Return the (X, Y) coordinate for the center point of the cell that contains the specified text.  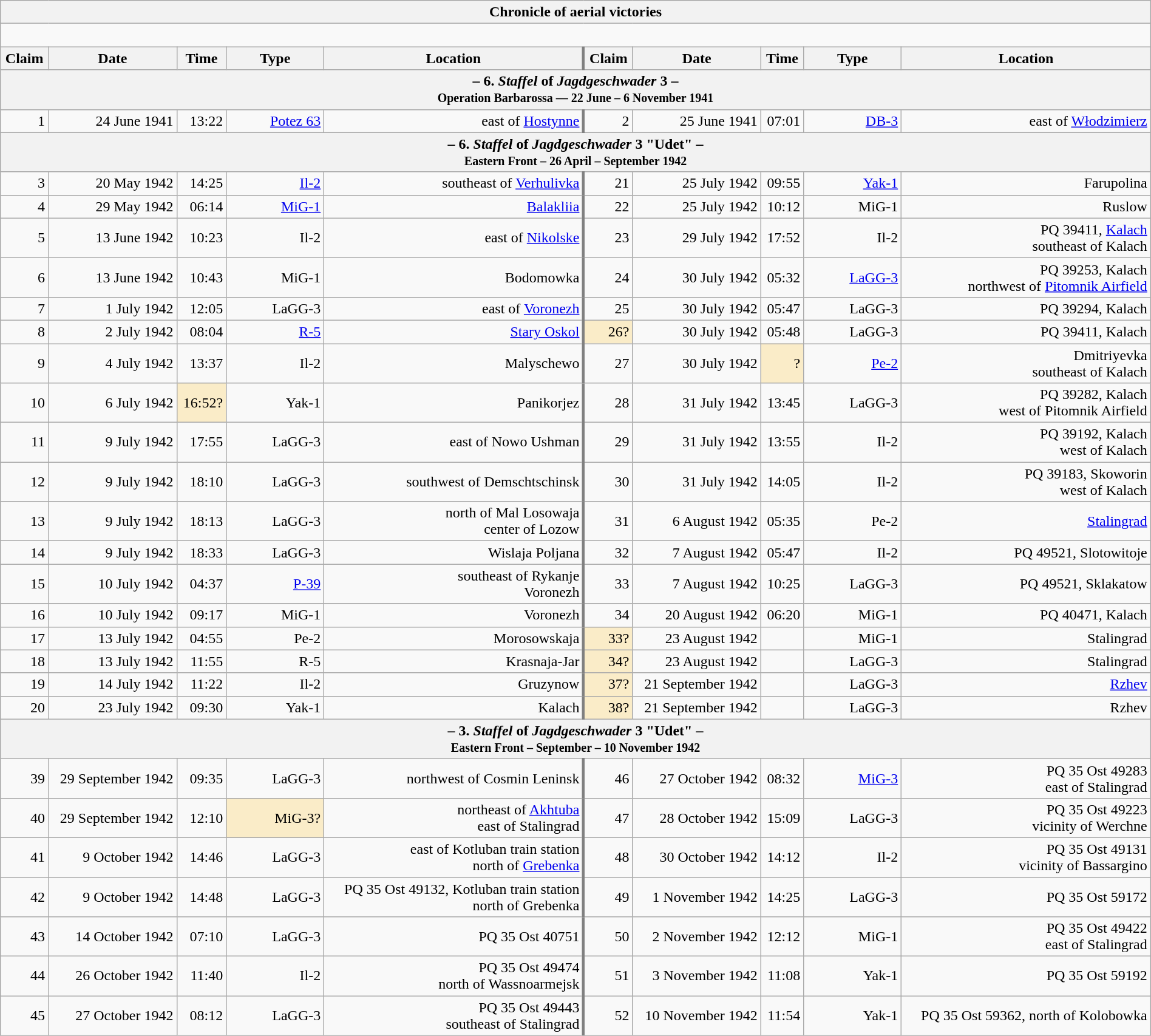
3 (24, 183)
PQ 49521, Slotowitoje (1026, 553)
28 October 1942 (697, 817)
east of Voronezh (454, 308)
19 (24, 684)
14:48 (202, 896)
24 (608, 277)
20 August 1942 (697, 615)
27 (608, 363)
07:01 (782, 121)
PQ 35 Ost 49131vicinity of Bassargino (1026, 857)
east of Nowo Ushman (454, 442)
Chronicle of aerial victories (575, 12)
20 (24, 707)
4 July 1942 (113, 363)
? (782, 363)
Stary Oskol (454, 332)
5 (24, 238)
23 (608, 238)
PQ 35 Ost 49223vicinity of Werchne (1026, 817)
41 (24, 857)
Dmitriyevka southeast of Kalach (1026, 363)
13:55 (782, 442)
17:52 (782, 238)
PQ 40471, Kalach (1026, 615)
33? (608, 638)
14:12 (782, 857)
Krasnaja-Jar (454, 661)
Malyschewo (454, 363)
30 October 1942 (697, 857)
PQ 39294, Kalach (1026, 308)
2 July 1942 (113, 332)
1 (24, 121)
Bodomowka (454, 277)
6 July 1942 (113, 403)
22 (608, 206)
12 (24, 482)
– 6. Staffel of Jagdgeschwader 3 –Operation Barbarossa — 22 June – 6 November 1941 (575, 90)
47 (608, 817)
2 (608, 121)
11:55 (202, 661)
37? (608, 684)
east of Nikolske (454, 238)
29 July 1942 (697, 238)
06:20 (782, 615)
09:35 (202, 779)
05:48 (782, 332)
42 (24, 896)
52 (608, 1015)
10 November 1942 (697, 1015)
– 6. Staffel of Jagdgeschwader 3 "Udet" –Eastern Front – 26 April – September 1942 (575, 152)
40 (24, 817)
46 (608, 779)
MiG-3 (852, 779)
4 (24, 206)
38? (608, 707)
southeast of RykanjeVoronezh (454, 584)
12:10 (202, 817)
21 (608, 183)
Potez 63 (276, 121)
08:32 (782, 779)
Gruzynow (454, 684)
11:22 (202, 684)
11:40 (202, 976)
08:04 (202, 332)
14 October 1942 (113, 936)
31 (608, 521)
Balakliia (454, 206)
Wislaja Poljana (454, 553)
1 November 1942 (697, 896)
34 (608, 615)
51 (608, 976)
13:45 (782, 403)
43 (24, 936)
8 (24, 332)
09:17 (202, 615)
PQ 35 Ost 49132, Kotluban train station north of Grebenka (454, 896)
18:33 (202, 553)
PQ 35 Ost 49283 east of Stalingrad (1026, 779)
05:35 (782, 521)
32 (608, 553)
6 August 1942 (697, 521)
16 (24, 615)
Panikorjez (454, 403)
18 (24, 661)
PQ 35 Ost 49422 east of Stalingrad (1026, 936)
16:52? (202, 403)
13:22 (202, 121)
Farupolina (1026, 183)
49 (608, 896)
11:54 (782, 1015)
14 (24, 553)
7 (24, 308)
3 November 1942 (697, 976)
14:05 (782, 482)
29 (608, 442)
33 (608, 584)
09:55 (782, 183)
9 (24, 363)
Kalach (454, 707)
13:37 (202, 363)
Voronezh (454, 615)
26 October 1942 (113, 976)
29 May 1942 (113, 206)
10:12 (782, 206)
PQ 35 Ost 49443 southeast of Stalingrad (454, 1015)
PQ 35 Ost 49474north of Wassnoarmejsk (454, 976)
23 July 1942 (113, 707)
28 (608, 403)
39 (24, 779)
PQ 39282, Kalach west of Pitomnik Airfield (1026, 403)
11 (24, 442)
east of Hostynne (454, 121)
10 (24, 403)
08:12 (202, 1015)
18:13 (202, 521)
north of Mal Losowajacenter of Lozow (454, 521)
12:05 (202, 308)
04:55 (202, 638)
30 (608, 482)
10:25 (782, 584)
east of Kotluban train station north of Grebenka (454, 857)
24 June 1941 (113, 121)
10:43 (202, 277)
20 May 1942 (113, 183)
southeast of Verhulivka (454, 183)
06:14 (202, 206)
– 3. Staffel of Jagdgeschwader 3 "Udet" –Eastern Front – September – 10 November 1942 (575, 738)
07:10 (202, 936)
2 November 1942 (697, 936)
PQ 39253, Kalach northwest of Pitomnik Airfield (1026, 277)
34? (608, 661)
P-39 (276, 584)
PQ 39183, Skoworin west of Kalach (1026, 482)
1 July 1942 (113, 308)
17 (24, 638)
southwest of Demschtschinsk (454, 482)
26? (608, 332)
northeast of Akhtuba east of Stalingrad (454, 817)
MiG-3? (276, 817)
northwest of Cosmin Leninsk (454, 779)
DB-3 (852, 121)
6 (24, 277)
50 (608, 936)
17:55 (202, 442)
09:30 (202, 707)
PQ 39411, Kalach southeast of Kalach (1026, 238)
PQ 35 Ost 59172 (1026, 896)
48 (608, 857)
PQ 35 Ost 59192 (1026, 976)
PQ 35 Ost 59362, north of Kolobowka (1026, 1015)
04:37 (202, 584)
45 (24, 1015)
Morosowskaja (454, 638)
15:09 (782, 817)
PQ 35 Ost 40751 (454, 936)
14:46 (202, 857)
Ruslow (1026, 206)
east of Włodzimierz (1026, 121)
13 (24, 521)
44 (24, 976)
11:08 (782, 976)
25 (608, 308)
PQ 49521, Sklakatow (1026, 584)
14 July 1942 (113, 684)
10:23 (202, 238)
12:12 (782, 936)
PQ 39192, Kalach west of Kalach (1026, 442)
15 (24, 584)
25 June 1941 (697, 121)
18:10 (202, 482)
05:32 (782, 277)
PQ 39411, Kalach (1026, 332)
